Detect which cell encompasses the target text, then output its [X, Y] center coordinate. 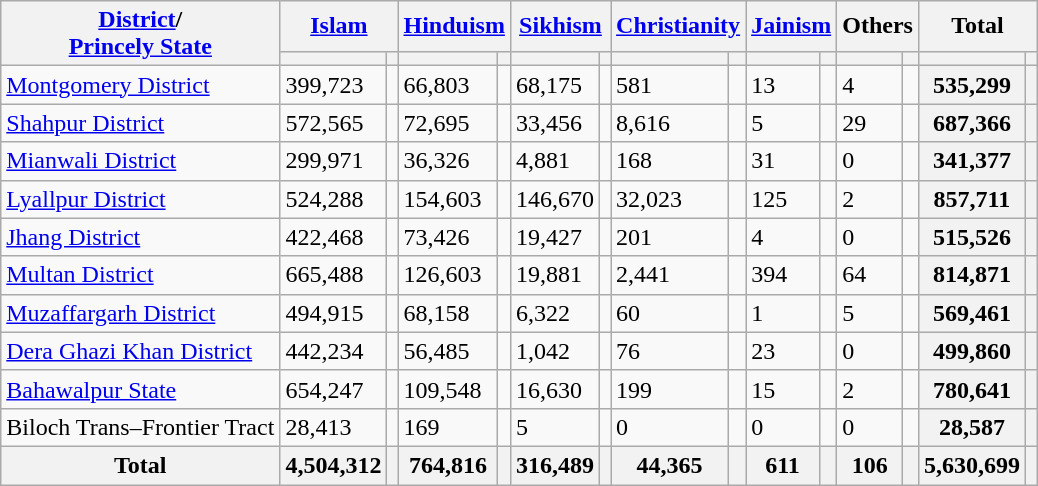
33,456 [554, 123]
399,723 [334, 85]
6,322 [554, 313]
442,234 [334, 351]
Hinduism [454, 26]
109,548 [448, 389]
Sikhism [560, 26]
422,468 [334, 237]
814,871 [972, 275]
64 [870, 275]
5,630,699 [972, 465]
1 [783, 313]
154,603 [448, 199]
Muzaffargarh District [140, 313]
341,377 [972, 161]
654,247 [334, 389]
4,881 [554, 161]
44,365 [670, 465]
56,485 [448, 351]
31 [783, 161]
Lyallpur District [140, 199]
199 [670, 389]
201 [670, 237]
28,413 [334, 427]
68,175 [554, 85]
857,711 [972, 199]
125 [783, 199]
8,616 [670, 123]
28,587 [972, 427]
72,695 [448, 123]
394 [783, 275]
16,630 [554, 389]
Others [878, 26]
23 [783, 351]
146,670 [554, 199]
76 [670, 351]
68,158 [448, 313]
32,023 [670, 199]
Dera Ghazi Khan District [140, 351]
Shahpur District [140, 123]
494,915 [334, 313]
60 [670, 313]
2,441 [670, 275]
36,326 [448, 161]
19,427 [554, 237]
535,299 [972, 85]
1,042 [554, 351]
764,816 [448, 465]
Biloch Trans–Frontier Tract [140, 427]
4,504,312 [334, 465]
126,603 [448, 275]
Mianwali District [140, 161]
572,565 [334, 123]
19,881 [554, 275]
Christianity [678, 26]
Bahawalpur State [140, 389]
316,489 [554, 465]
515,526 [972, 237]
499,860 [972, 351]
687,366 [972, 123]
15 [783, 389]
Multan District [140, 275]
Islam [339, 26]
13 [783, 85]
73,426 [448, 237]
29 [870, 123]
665,488 [334, 275]
Jainism [792, 26]
Jhang District [140, 237]
106 [870, 465]
780,641 [972, 389]
66,803 [448, 85]
611 [783, 465]
581 [670, 85]
524,288 [334, 199]
569,461 [972, 313]
Montgomery District [140, 85]
299,971 [334, 161]
169 [448, 427]
District/Princely State [140, 34]
168 [670, 161]
